Search for the cell housing the specified text and yield its [x, y] center coordinate. 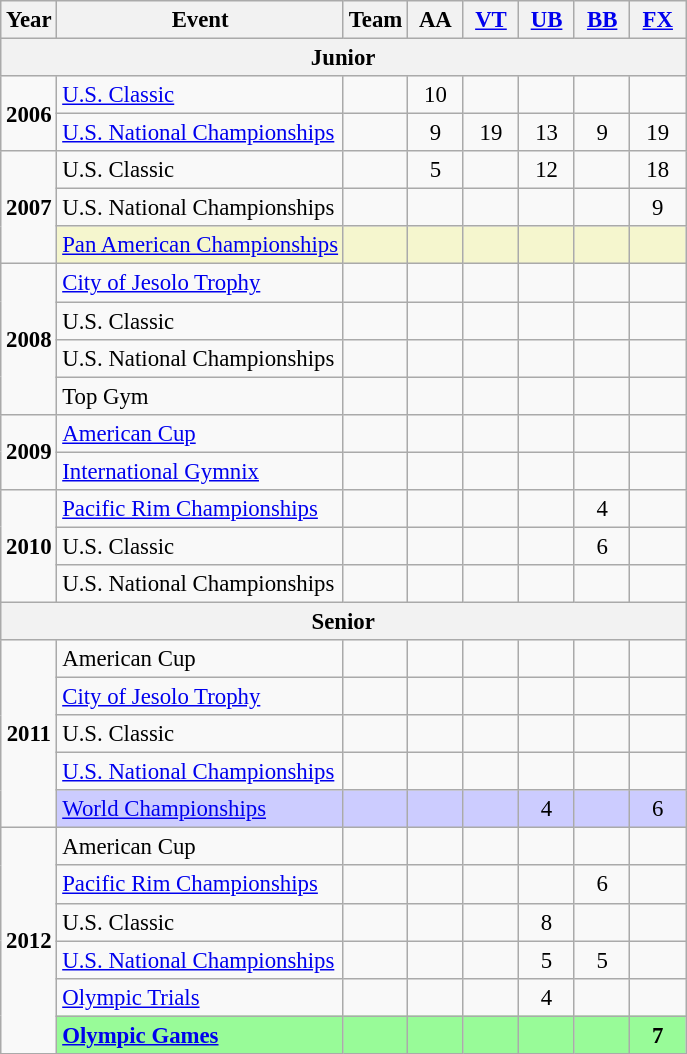
VT [491, 20]
Top Gym [200, 396]
2008 [29, 339]
BB [602, 20]
2007 [29, 208]
World Championships [200, 809]
2006 [29, 114]
UB [547, 20]
2011 [29, 734]
Event [200, 20]
2010 [29, 546]
Team [375, 20]
Year [29, 20]
Junior [344, 58]
Senior [344, 621]
Olympic Trials [200, 997]
FX [658, 20]
13 [547, 133]
2009 [29, 452]
10 [436, 95]
2012 [29, 941]
AA [436, 20]
Olympic Games [200, 1035]
18 [658, 170]
12 [547, 170]
Pan American Championships [200, 245]
8 [547, 922]
7 [658, 1035]
International Gymnix [200, 471]
